For the text-containing cell, return its midpoint in [x, y] coordinate format. 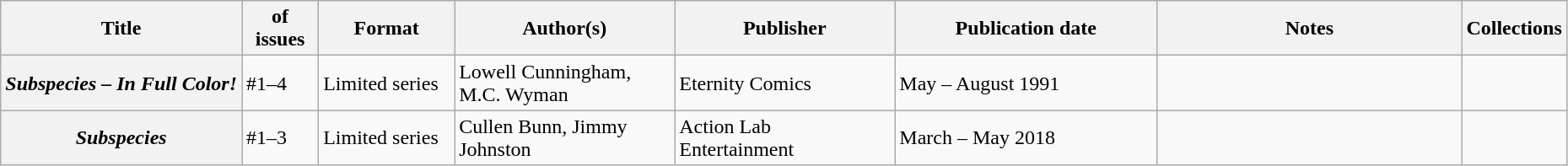
#1–4 [280, 83]
of issues [280, 29]
Cullen Bunn, Jimmy Johnston [565, 138]
Action Lab Entertainment [784, 138]
Eternity Comics [784, 83]
Format [386, 29]
Collections [1514, 29]
Subspecies – In Full Color! [121, 83]
Publisher [784, 29]
Author(s) [565, 29]
March – May 2018 [1026, 138]
Publication date [1026, 29]
Lowell Cunningham, M.C. Wyman [565, 83]
Notes [1309, 29]
May – August 1991 [1026, 83]
#1–3 [280, 138]
Title [121, 29]
Subspecies [121, 138]
